Search for the cell housing the specified text and yield its (x, y) center coordinate. 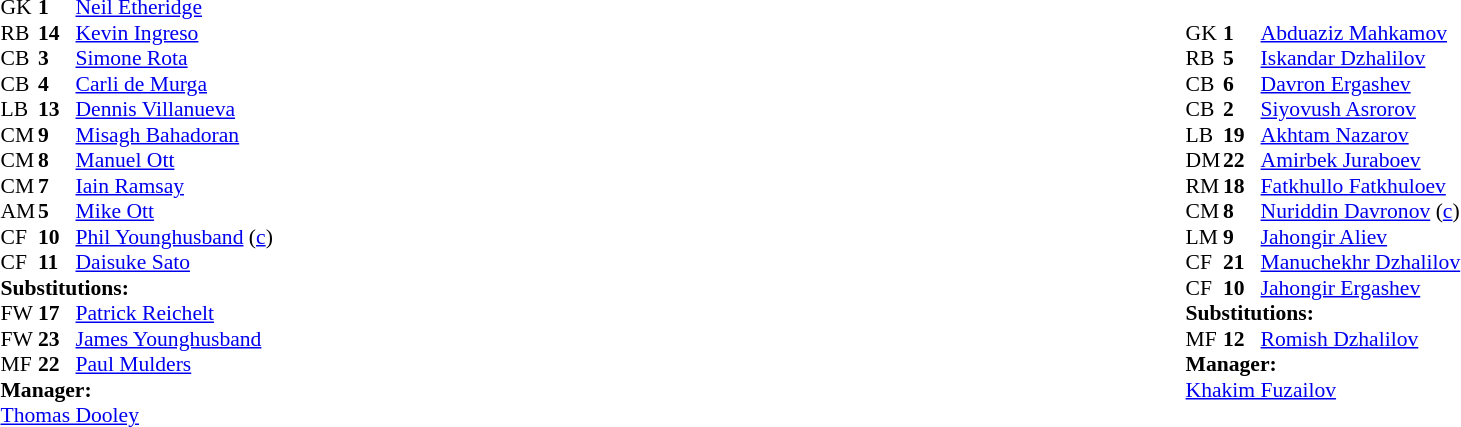
Patrick Reichelt (174, 313)
12 (1242, 339)
21 (1242, 263)
Simone Rota (174, 59)
Jahongir Ergashev (1361, 288)
13 (57, 109)
Misagh Bahadoran (174, 135)
Dennis Villanueva (174, 109)
Jahongir Aliev (1361, 237)
Amirbek Juraboev (1361, 161)
Romish Dzhalilov (1361, 339)
Akhtam Nazarov (1361, 135)
James Younghusband (174, 339)
Iskandar Dzhalilov (1361, 59)
7 (57, 186)
Abduaziz Mahkamov (1361, 33)
Mike Ott (174, 211)
4 (57, 84)
Siyovush Asrorov (1361, 109)
Kevin Ingreso (174, 33)
19 (1242, 135)
17 (57, 313)
Daisuke Sato (174, 263)
AM (19, 211)
Phil Younghusband (c) (174, 237)
GK (1205, 33)
Manuel Ott (174, 161)
2 (1242, 109)
18 (1242, 186)
Nuriddin Davronov (c) (1361, 211)
23 (57, 339)
11 (57, 263)
LM (1205, 237)
Iain Ramsay (174, 186)
6 (1242, 84)
Fatkhullo Fatkhuloev (1361, 186)
DM (1205, 161)
Carli de Murga (174, 84)
Davron Ergashev (1361, 84)
1 (1242, 33)
3 (57, 59)
Khakim Fuzailov (1324, 390)
Manuchekhr Dzhalilov (1361, 263)
14 (57, 33)
Paul Mulders (174, 365)
RM (1205, 186)
